Pinpoint the cell where the given text exists, returning its [x, y] midpoint coordinate. 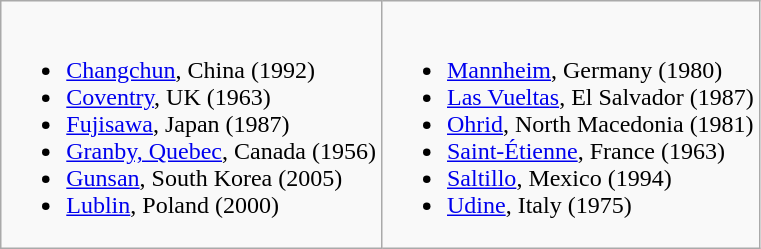
Changchun, China (1992) Coventry, UK (1963) Fujisawa, Japan (1987) Granby, Quebec, Canada (1956) Gunsan, South Korea (2005) Lublin, Poland (2000) [192, 125]
